Determine the (X, Y) coordinate at the center of the cell enclosing the given text.  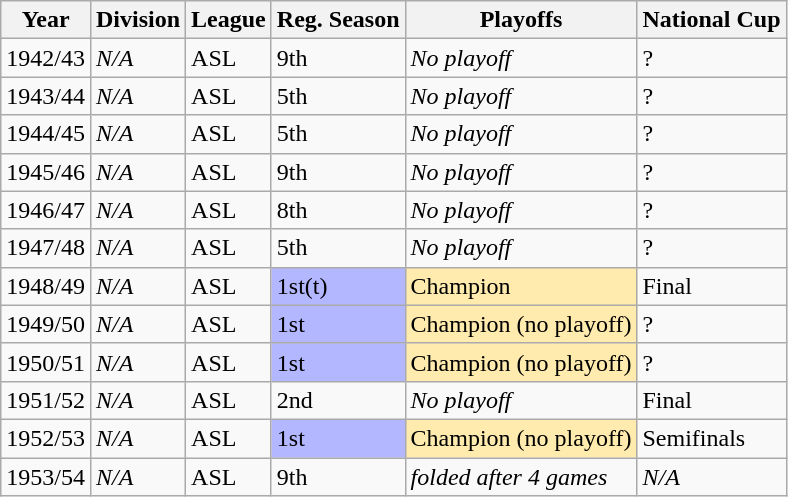
1952/53 (46, 438)
Reg. Season (338, 20)
1951/52 (46, 400)
Playoffs (521, 20)
1946/47 (46, 210)
Year (46, 20)
1953/54 (46, 477)
National Cup (712, 20)
folded after 4 games (521, 477)
Division (138, 20)
1944/45 (46, 134)
1948/49 (46, 286)
2nd (338, 400)
1st(t) (338, 286)
1945/46 (46, 172)
1950/51 (46, 362)
Champion (521, 286)
1942/43 (46, 58)
1949/50 (46, 324)
8th (338, 210)
League (229, 20)
1947/48 (46, 248)
Semifinals (712, 438)
1943/44 (46, 96)
